Detect which cell encompasses the target text, then output its [x, y] center coordinate. 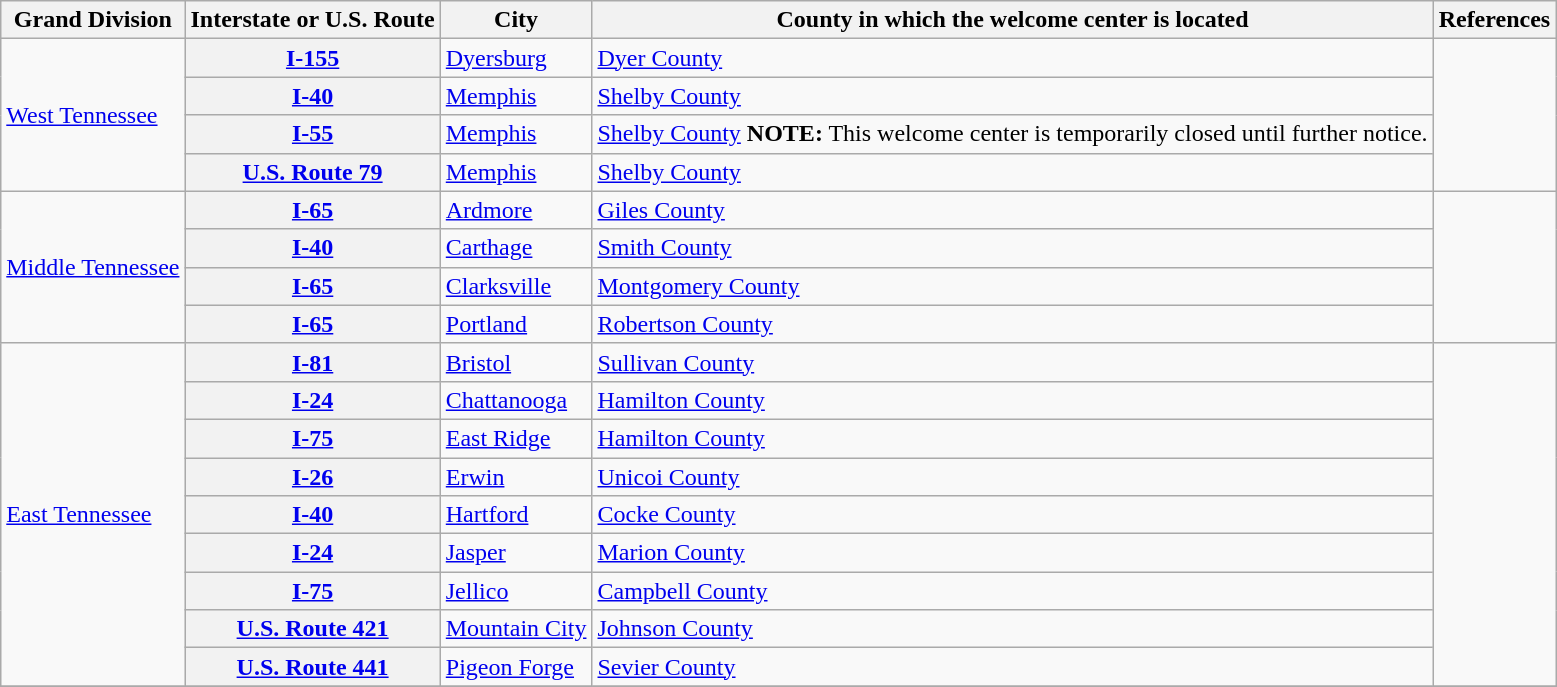
West Tennessee [93, 115]
Chattanooga [516, 400]
Interstate or U.S. Route [312, 20]
Campbell County [1012, 591]
Robertson County [1012, 324]
Mountain City [516, 629]
U.S. Route 421 [312, 629]
East Ridge [516, 438]
Shelby County NOTE: This welcome center is temporarily closed until further notice. [1012, 134]
Pigeon Forge [516, 667]
East Tennessee [93, 514]
Portland [516, 324]
Unicoi County [1012, 477]
Hartford [516, 515]
Smith County [1012, 248]
Marion County [1012, 553]
U.S. Route 441 [312, 667]
County in which the welcome center is located [1012, 20]
I-26 [312, 477]
Jasper [516, 553]
Cocke County [1012, 515]
Jellico [516, 591]
Dyersburg [516, 58]
Sevier County [1012, 667]
Dyer County [1012, 58]
Montgomery County [1012, 286]
Middle Tennessee [93, 267]
Clarksville [516, 286]
Ardmore [516, 210]
U.S. Route 79 [312, 172]
Bristol [516, 362]
I-55 [312, 134]
Carthage [516, 248]
Johnson County [1012, 629]
Grand Division [93, 20]
Giles County [1012, 210]
Sullivan County [1012, 362]
Erwin [516, 477]
I-155 [312, 58]
I-81 [312, 362]
References [1494, 20]
City [516, 20]
